Output the [x, y] coordinate of the center of the cell containing the given text.  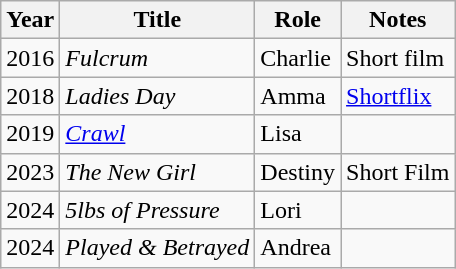
Title [158, 20]
2023 [30, 172]
2019 [30, 134]
2018 [30, 96]
Fulcrum [158, 58]
Ladies Day [158, 96]
Notes [398, 20]
Role [298, 20]
5lbs of Pressure [158, 210]
Amma [298, 96]
Short film [398, 58]
Crawl [158, 134]
Charlie [298, 58]
Played & Betrayed [158, 248]
2016 [30, 58]
Lori [298, 210]
Lisa [298, 134]
Destiny [298, 172]
Short Film [398, 172]
Shortflix [398, 96]
Andrea [298, 248]
Year [30, 20]
The New Girl [158, 172]
